Capture the cell that displays the provided text and extract its [X, Y] central coordinate. 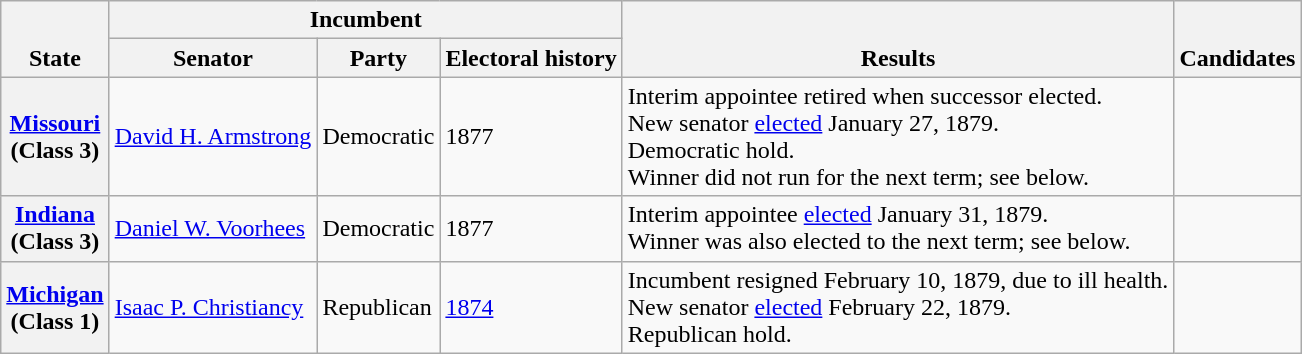
Candidates [1238, 39]
State [55, 39]
Interim appointee elected January 31, 1879.Winner was also elected to the next term; see below. [898, 228]
Senator [213, 58]
Missouri(Class 3) [55, 136]
Electoral history [531, 58]
Incumbent resigned February 10, 1879, due to ill health.New senator elected February 22, 1879. Republican hold. [898, 307]
Results [898, 39]
Party [378, 58]
Indiana(Class 3) [55, 228]
Incumbent [366, 20]
Isaac P. Christiancy [213, 307]
Michigan(Class 1) [55, 307]
Daniel W. Voorhees [213, 228]
Republican [378, 307]
David H. Armstrong [213, 136]
1874 [531, 307]
